Find where the given text appears and provide that cell's center as (X, Y) coordinate. 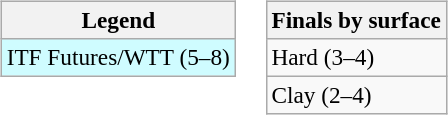
ITF Futures/WTT (5–8) (118, 57)
Clay (2–4) (356, 95)
Finals by surface (356, 20)
Hard (3–4) (356, 57)
Legend (118, 20)
